Capture the cell that displays the provided text and extract its [x, y] central coordinate. 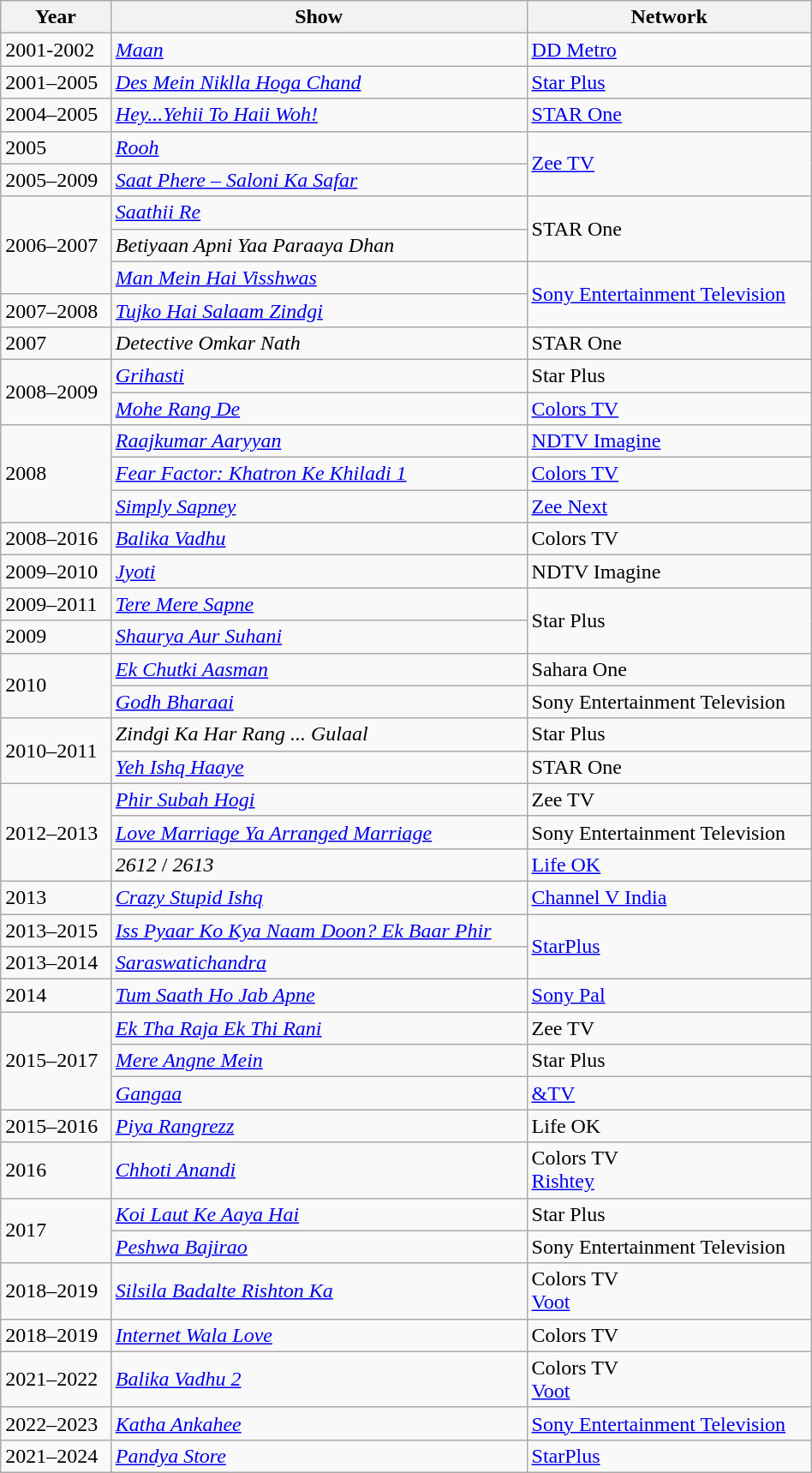
Betiyaan Apni Yaa Paraaya Dhan [319, 245]
Year [57, 17]
2022–2023 [57, 1423]
Shaurya Aur Suhani [319, 637]
2013–2014 [57, 963]
2005–2009 [57, 180]
2612 / 2613 [319, 865]
Phir Subah Hogi [319, 799]
Man Mein Hai Visshwas [319, 278]
Tujko Hai Salaam Zindgi [319, 310]
Mohe Rang De [319, 409]
Love Marriage Ya Arranged Marriage [319, 832]
Saathii Re [319, 213]
2008–2009 [57, 392]
Saat Phere – Saloni Ka Safar [319, 180]
2013–2015 [57, 930]
Raajkumar Aaryyan [319, 441]
Sony Pal [669, 996]
2009–2011 [57, 604]
Mere Angne Mein [319, 1061]
2001–2005 [57, 82]
2006–2007 [57, 245]
Chhoti Anandi [319, 1171]
Grihasti [319, 375]
Godh Bharaai [319, 702]
Balika Vadhu [319, 539]
Yeh Ishq Haaye [319, 767]
Channel V India [669, 897]
Hey...Yehii To Haii Woh! [319, 115]
2007–2008 [57, 310]
2010–2011 [57, 751]
Fear Factor: Khatron Ke Khiladi 1 [319, 474]
Tere Mere Sapne [319, 604]
2004–2005 [57, 115]
2021–2024 [57, 1456]
Koi Laut Ke Aaya Hai [319, 1214]
Ek Chutki Aasman [319, 669]
2009 [57, 637]
Crazy Stupid Ishq [319, 897]
Sahara One [669, 669]
2009–2010 [57, 572]
Silsila Badalte Rishton Ka [319, 1290]
2015–2017 [57, 1061]
&TV [669, 1093]
2005 [57, 147]
Tum Saath Ho Jab Apne [319, 996]
Internet Wala Love [319, 1335]
Simply Sapney [319, 506]
Piya Rangrezz [319, 1126]
2001-2002 [57, 50]
Pandya Store [319, 1456]
Network [669, 17]
2008 [57, 474]
2010 [57, 686]
2008–2016 [57, 539]
2015–2016 [57, 1126]
Iss Pyaar Ko Kya Naam Doon? Ek Baar Phir [319, 930]
2014 [57, 996]
Zindgi Ka Har Rang ... Gulaal [319, 734]
2013 [57, 897]
Colors TVRishtey [669, 1171]
Rooh [319, 147]
2017 [57, 1230]
2016 [57, 1171]
Katha Ankahee [319, 1423]
Jyoti [319, 572]
Gangaa [319, 1093]
Peshwa Bajirao [319, 1247]
2012–2013 [57, 832]
Zee Next [669, 506]
Ek Tha Raja Ek Thi Rani [319, 1028]
2021–2022 [57, 1380]
Balika Vadhu 2 [319, 1380]
Maan [319, 50]
DD Metro [669, 50]
Detective Omkar Nath [319, 343]
Show [319, 17]
2007 [57, 343]
Des Mein Niklla Hoga Chand [319, 82]
Saraswatichandra [319, 963]
